Search for the cell housing the specified text and yield its (x, y) center coordinate. 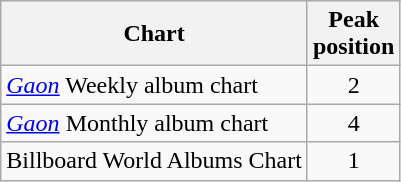
Gaon Weekly album chart (154, 85)
2 (353, 85)
1 (353, 161)
Gaon Monthly album chart (154, 123)
4 (353, 123)
Peakposition (353, 34)
Chart (154, 34)
Billboard World Albums Chart (154, 161)
